Search for the cell housing the specified text and yield its [x, y] center coordinate. 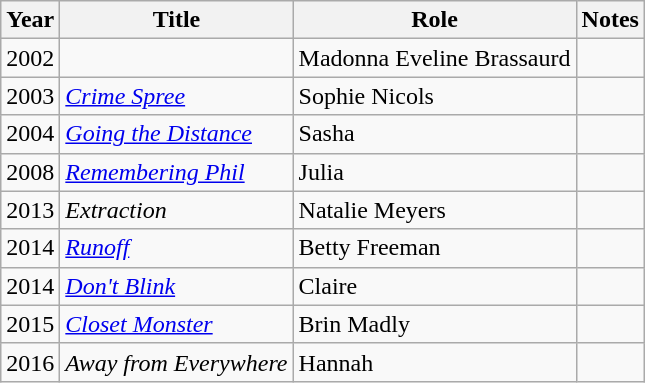
Madonna Eveline Brassaurd [434, 58]
Away from Everywhere [176, 362]
2013 [30, 210]
Hannah [434, 362]
Brin Madly [434, 324]
Year [30, 20]
Role [434, 20]
2016 [30, 362]
Julia [434, 172]
2002 [30, 58]
Remembering Phil [176, 172]
Notes [610, 20]
2004 [30, 134]
Crime Spree [176, 96]
Title [176, 20]
Natalie Meyers [434, 210]
Extraction [176, 210]
2015 [30, 324]
Claire [434, 286]
Runoff [176, 248]
Closet Monster [176, 324]
Sasha [434, 134]
Don't Blink [176, 286]
2008 [30, 172]
Going the Distance [176, 134]
2003 [30, 96]
Betty Freeman [434, 248]
Sophie Nicols [434, 96]
